Pinpoint the cell where the given text exists, returning its [x, y] midpoint coordinate. 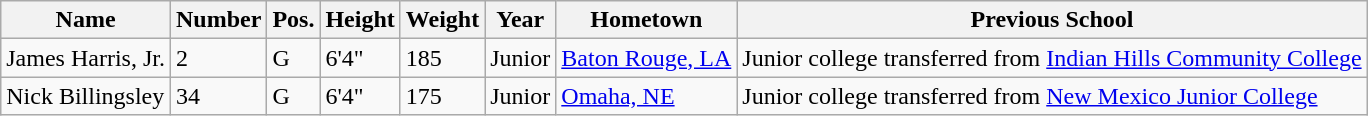
34 [218, 96]
185 [442, 58]
Junior college transferred from New Mexico Junior College [1052, 96]
2 [218, 58]
Year [520, 20]
Number [218, 20]
Omaha, NE [646, 96]
Weight [442, 20]
175 [442, 96]
Previous School [1052, 20]
Nick Billingsley [86, 96]
Pos. [294, 20]
Name [86, 20]
James Harris, Jr. [86, 58]
Baton Rouge, LA [646, 58]
Junior college transferred from Indian Hills Community College [1052, 58]
Hometown [646, 20]
Height [360, 20]
